Output the (X, Y) coordinate of the center of the cell containing the given text.  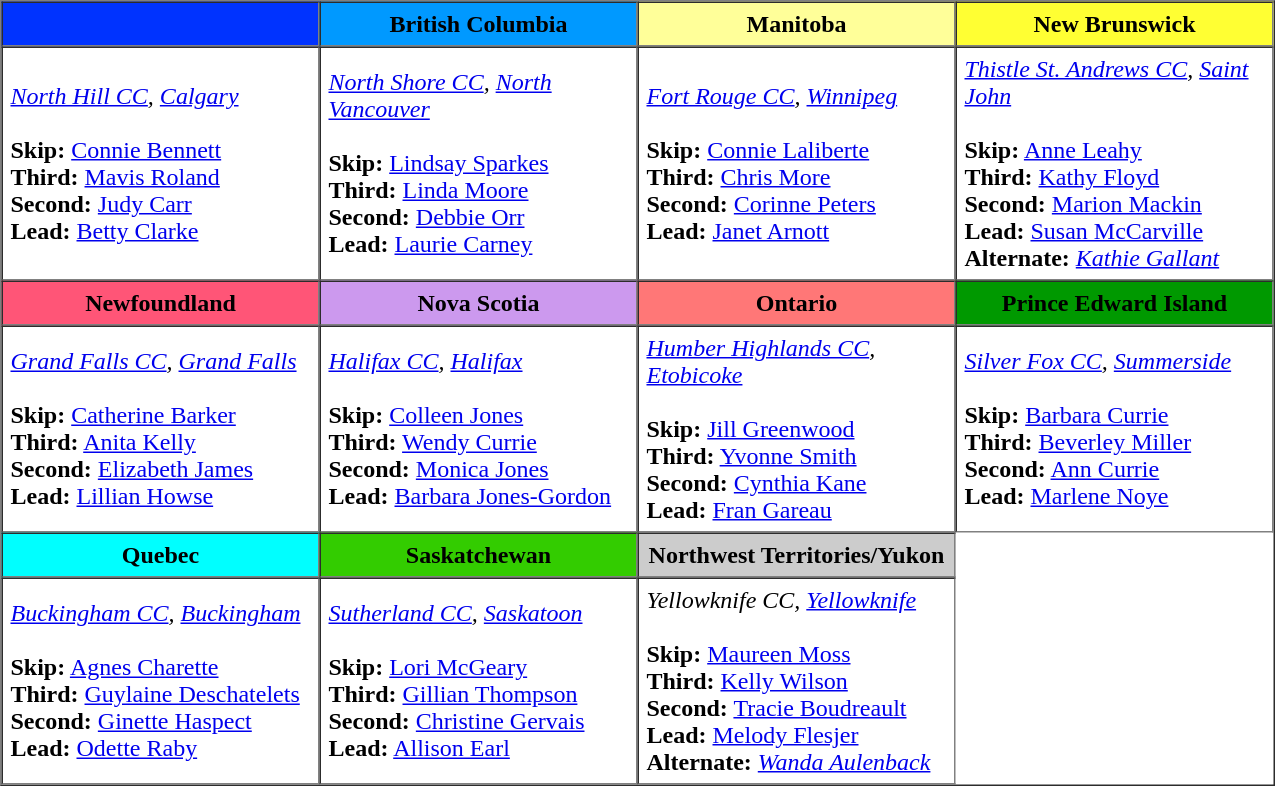
Newfoundland (161, 302)
Prince Edward Island (1115, 302)
New Brunswick (1115, 24)
Ontario (797, 302)
North Shore CC, North Vancouver Skip: Lindsay Sparkes Third: Linda Moore Second: Debbie Orr Lead: Laurie Carney (479, 163)
Yellowknife CC, Yellowknife Skip: Maureen Moss Third: Kelly Wilson Second: Tracie Boudreault Lead: Melody Flesjer Alternate: Wanda Aulenback (797, 682)
North Hill CC, Calgary Skip: Connie Bennett Third: Mavis Roland Second: Judy Carr Lead: Betty Clarke (161, 163)
Nova Scotia (479, 302)
Buckingham CC, Buckingham Skip: Agnes Charette Third: Guylaine Deschatelets Second: Ginette Haspect Lead: Odette Raby (161, 682)
Silver Fox CC, Summerside Skip: Barbara Currie Third: Beverley Miller Second: Ann Currie Lead: Marlene Noye (1115, 430)
Manitoba (797, 24)
Halifax CC, Halifax Skip: Colleen Jones Third: Wendy Currie Second: Monica Jones Lead: Barbara Jones-Gordon (479, 430)
Fort Rouge CC, Winnipeg Skip: Connie Laliberte Third: Chris More Second: Corinne Peters Lead: Janet Arnott (797, 163)
Sutherland CC, Saskatoon Skip: Lori McGeary Third: Gillian Thompson Second: Christine Gervais Lead: Allison Earl (479, 682)
British Columbia (479, 24)
Saskatchewan (479, 554)
Northwest Territories/Yukon (797, 554)
Humber Highlands CC, Etobicoke Skip: Jill Greenwood Third: Yvonne Smith Second: Cynthia Kane Lead: Fran Gareau (797, 430)
Grand Falls CC, Grand Falls Skip: Catherine Barker Third: Anita Kelly Second: Elizabeth James Lead: Lillian Howse (161, 430)
Thistle St. Andrews CC, Saint John Skip: Anne Leahy Third: Kathy Floyd Second: Marion Mackin Lead: Susan McCarville Alternate: Kathie Gallant (1115, 163)
Quebec (161, 554)
